Capture the cell that displays the provided text and extract its (X, Y) central coordinate. 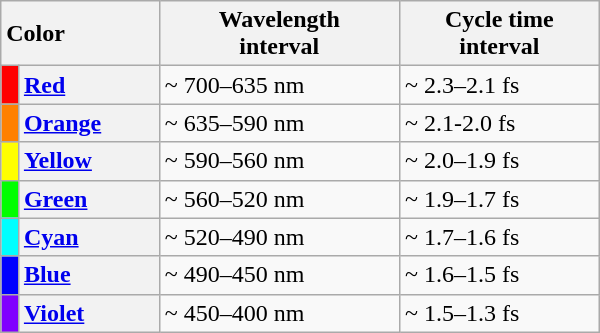
Cycle timeinterval (499, 34)
Color (80, 34)
~ 1.5–1.3 fs (499, 313)
~ 700–635 nm (279, 85)
~ 2.3–2.1 fs (499, 85)
~ 490–450 nm (279, 275)
~ 590–560 nm (279, 161)
Orange (88, 123)
Blue (88, 275)
~ 2.0–1.9 fs (499, 161)
~ 1.7–1.6 fs (499, 237)
Yellow (88, 161)
Cyan (88, 237)
~ 2.1-2.0 fs (499, 123)
Red (88, 85)
Violet (88, 313)
~ 520–490 nm (279, 237)
~ 635–590 nm (279, 123)
~ 1.6–1.5 fs (499, 275)
~ 560–520 nm (279, 199)
Wavelengthinterval (279, 34)
~ 1.9–1.7 fs (499, 199)
~ 450–400 nm (279, 313)
Green (88, 199)
